Capture the cell that displays the provided text and extract its [x, y] central coordinate. 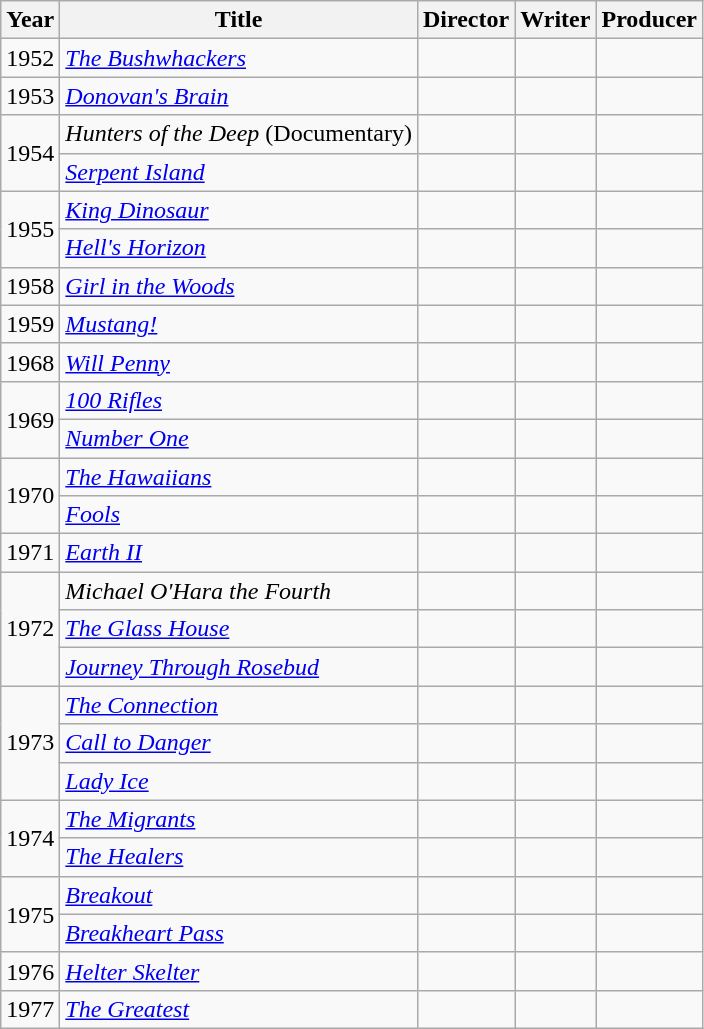
Director [466, 20]
1969 [30, 419]
1959 [30, 324]
1971 [30, 553]
1952 [30, 58]
1973 [30, 743]
Call to Danger [239, 743]
The Connection [239, 705]
Journey Through Rosebud [239, 667]
Lady Ice [239, 781]
Writer [556, 20]
Michael O'Hara the Fourth [239, 591]
The Hawaiians [239, 477]
Will Penny [239, 362]
The Healers [239, 857]
1976 [30, 971]
1975 [30, 914]
1968 [30, 362]
1958 [30, 286]
Serpent Island [239, 172]
Year [30, 20]
1955 [30, 229]
The Greatest [239, 1009]
The Bushwhackers [239, 58]
1970 [30, 496]
Donovan's Brain [239, 96]
Mustang! [239, 324]
1953 [30, 96]
1954 [30, 153]
Hell's Horizon [239, 248]
Girl in the Woods [239, 286]
Breakheart Pass [239, 933]
Producer [650, 20]
Helter Skelter [239, 971]
Title [239, 20]
Breakout [239, 895]
King Dinosaur [239, 210]
Fools [239, 515]
Hunters of the Deep (Documentary) [239, 134]
1972 [30, 629]
The Migrants [239, 819]
Earth II [239, 553]
The Glass House [239, 629]
1977 [30, 1009]
1974 [30, 838]
100 Rifles [239, 400]
Number One [239, 438]
